Pinpoint the cell where the given text exists, returning its [x, y] midpoint coordinate. 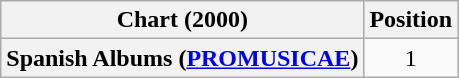
Spanish Albums (PROMUSICAE) [182, 58]
Chart (2000) [182, 20]
Position [411, 20]
1 [411, 58]
